Detect which cell encompasses the target text, then output its [x, y] center coordinate. 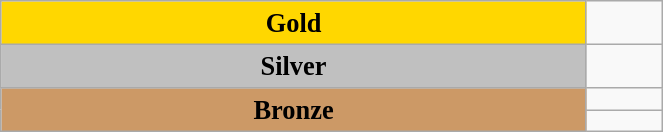
Gold [294, 22]
Bronze [294, 109]
Silver [294, 66]
